Return the (X, Y) coordinate for the center point of the cell that contains the specified text.  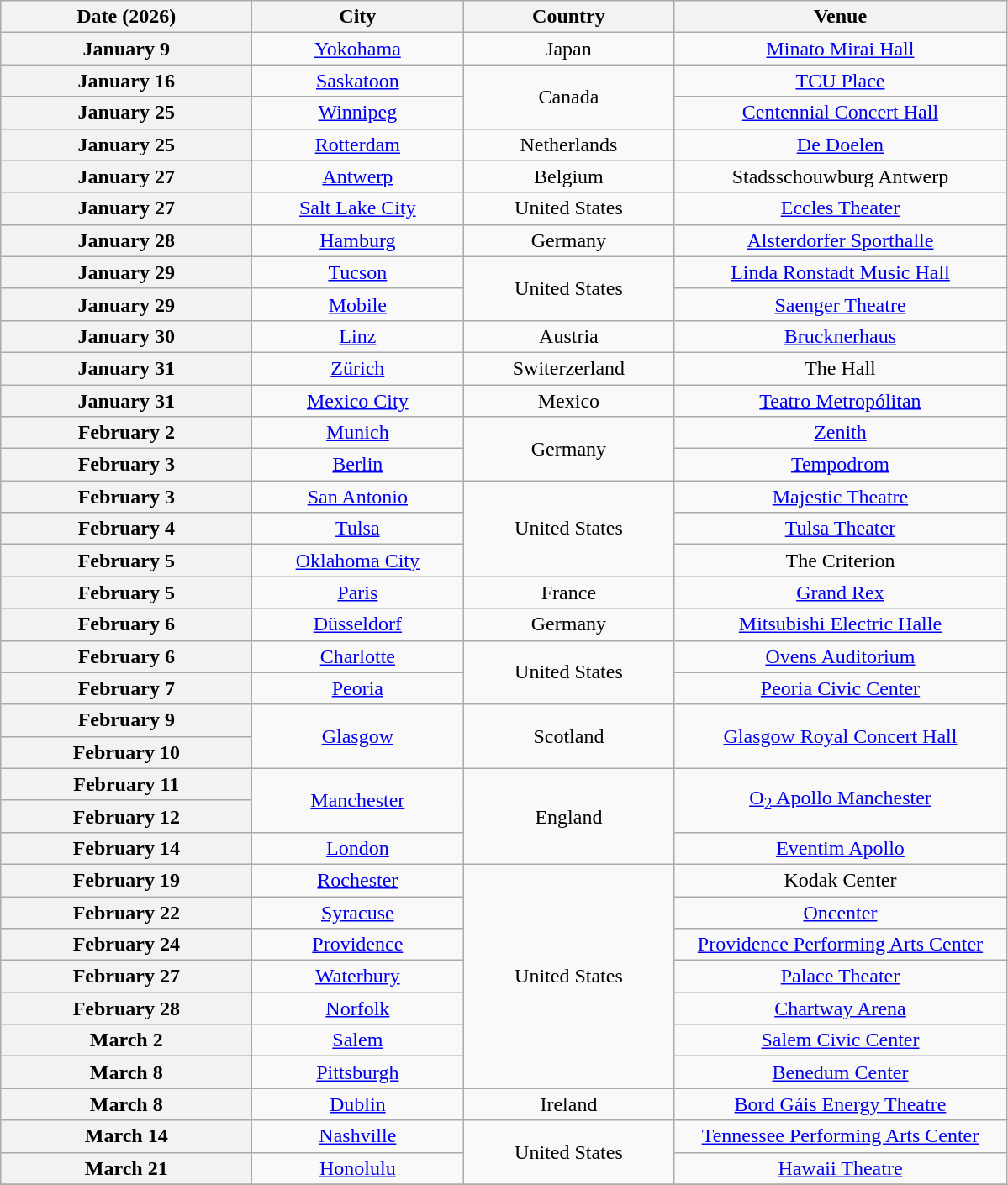
Tulsa Theater (841, 529)
Venue (841, 17)
Waterbury (358, 977)
Düsseldorf (358, 624)
Charlotte (358, 656)
February 7 (126, 688)
Teatro Metropólitan (841, 401)
February 10 (126, 752)
Belgium (568, 176)
Centennial Concert Hall (841, 113)
Yokohama (358, 49)
February 14 (126, 848)
England (568, 816)
O2 Apollo Manchester (841, 800)
Glasgow (358, 736)
February 4 (126, 529)
February 22 (126, 912)
Majestic Theatre (841, 497)
Tulsa (358, 529)
Benedum Center (841, 1072)
February 2 (126, 433)
Rotterdam (358, 145)
January 16 (126, 81)
February 9 (126, 720)
TCU Place (841, 81)
February 11 (126, 784)
Grand Rex (841, 592)
Eventim Apollo (841, 848)
Tennessee Performing Arts Center (841, 1136)
Hamburg (358, 240)
Norfolk (358, 1009)
Mitsubishi Electric Halle (841, 624)
Ovens Auditorium (841, 656)
Glasgow Royal Concert Hall (841, 736)
Kodak Center (841, 880)
Date (2026) (126, 17)
February 12 (126, 816)
Zürich (358, 368)
Switerzerland (568, 368)
London (358, 848)
Chartway Arena (841, 1009)
Dublin (358, 1104)
Hawaii Theatre (841, 1168)
Country (568, 17)
Salem Civic Center (841, 1040)
Honolulu (358, 1168)
Mexico (568, 401)
Pittsburgh (358, 1072)
Tucson (358, 272)
January 9 (126, 49)
Saskatoon (358, 81)
Oncenter (841, 912)
Linda Ronstadt Music Hall (841, 272)
Peoria (358, 688)
Netherlands (568, 145)
Providence Performing Arts Center (841, 945)
Syracuse (358, 912)
Salt Lake City (358, 208)
Berlin (358, 465)
January 30 (126, 336)
The Hall (841, 368)
Eccles Theater (841, 208)
Saenger Theatre (841, 304)
Brucknerhaus (841, 336)
De Doelen (841, 145)
Canada (568, 97)
Providence (358, 945)
The Criterion (841, 561)
March 21 (126, 1168)
Austria (568, 336)
Oklahoma City (358, 561)
Linz (358, 336)
Mexico City (358, 401)
Munich (358, 433)
Zenith (841, 433)
February 27 (126, 977)
Peoria Civic Center (841, 688)
Mobile (358, 304)
January 28 (126, 240)
Bord Gáis Energy Theatre (841, 1104)
February 19 (126, 880)
City (358, 17)
February 28 (126, 1009)
Scotland (568, 736)
Rochester (358, 880)
Nashville (358, 1136)
Minato Mirai Hall (841, 49)
Manchester (358, 800)
Salem (358, 1040)
Paris (358, 592)
Ireland (568, 1104)
Japan (568, 49)
Winnipeg (358, 113)
Antwerp (358, 176)
France (568, 592)
San Antonio (358, 497)
Stadsschouwburg Antwerp (841, 176)
Palace Theater (841, 977)
February 24 (126, 945)
March 2 (126, 1040)
March 14 (126, 1136)
Alsterdorfer Sporthalle (841, 240)
Tempodrom (841, 465)
